Return (x, y) of the center of cell containing provided text 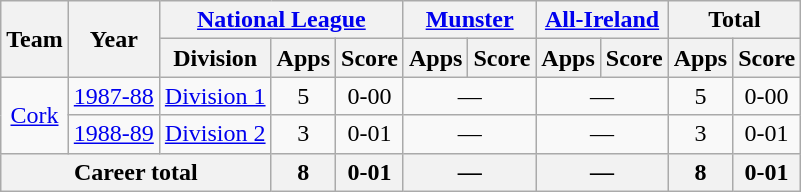
Team (35, 39)
Division 2 (215, 134)
National League (281, 20)
Division 1 (215, 96)
1988-89 (114, 134)
Total (734, 20)
Munster (469, 20)
All-Ireland (602, 20)
Career total (136, 172)
Division (215, 58)
Cork (35, 115)
1987-88 (114, 96)
Year (114, 39)
